Return the (x, y) coordinate for the center point of the cell that contains the specified text.  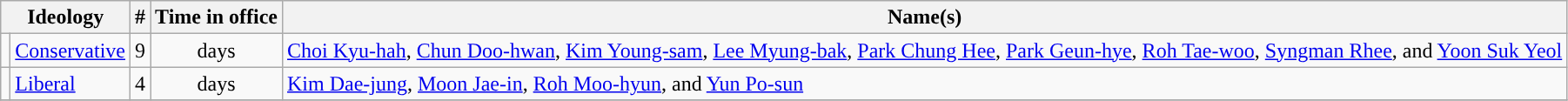
Name(s) (924, 17)
# (141, 17)
Ideology (66, 17)
Choi Kyu-hah, Chun Doo-hwan, Kim Young-sam, Lee Myung-bak, Park Chung Hee, Park Geun-hye, Roh Tae-woo, Syngman Rhee, and Yoon Suk Yeol (924, 50)
4 (141, 84)
9 (141, 50)
Kim Dae-jung, Moon Jae-in, Roh Moo-hyun, and Yun Po-sun (924, 84)
Time in office (217, 17)
Conservative (70, 50)
Liberal (70, 84)
